Capture the cell that displays the provided text and extract its [X, Y] central coordinate. 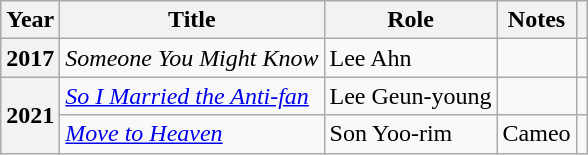
Year [30, 20]
2021 [30, 115]
So I Married the Anti-fan [192, 96]
Someone You Might Know [192, 58]
Role [410, 20]
Lee Ahn [410, 58]
2017 [30, 58]
Lee Geun-young [410, 96]
Son Yoo-rim [410, 134]
Title [192, 20]
Move to Heaven [192, 134]
Cameo [536, 134]
Notes [536, 20]
